Scan for the cell matching the given text and deliver its [x, y] coordinate at center. 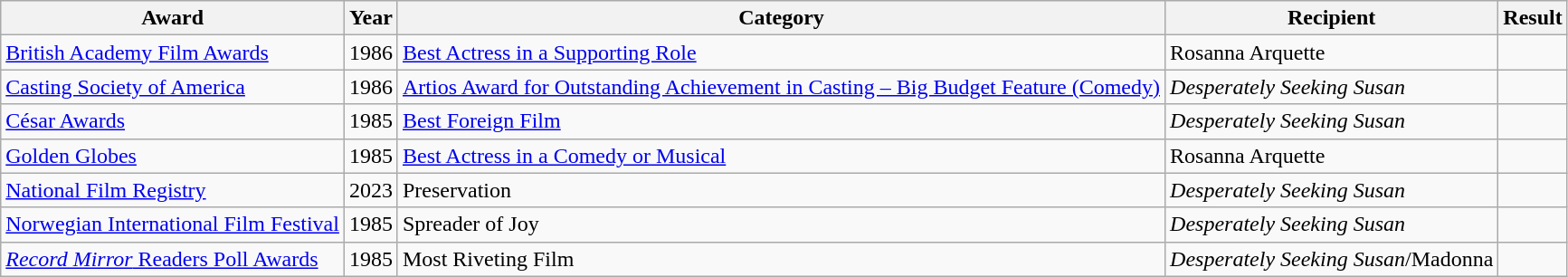
Result [1533, 18]
Spreader of Joy [781, 224]
Artios Award for Outstanding Achievement in Casting – Big Budget Feature (Comedy) [781, 87]
Most Riveting Film [781, 259]
Award [173, 18]
Casting Society of America [173, 87]
Golden Globes [173, 156]
British Academy Film Awards [173, 53]
Desperately Seeking Susan/Madonna [1332, 259]
César Awards [173, 121]
Record Mirror Readers Poll Awards [173, 259]
Preservation [781, 190]
Year [371, 18]
National Film Registry [173, 190]
Recipient [1332, 18]
Category [781, 18]
Best Actress in a Comedy or Musical [781, 156]
Norwegian International Film Festival [173, 224]
Best Actress in a Supporting Role [781, 53]
Best Foreign Film [781, 121]
2023 [371, 190]
